Locate the cell with the specified text and output its [x, y] center coordinate. 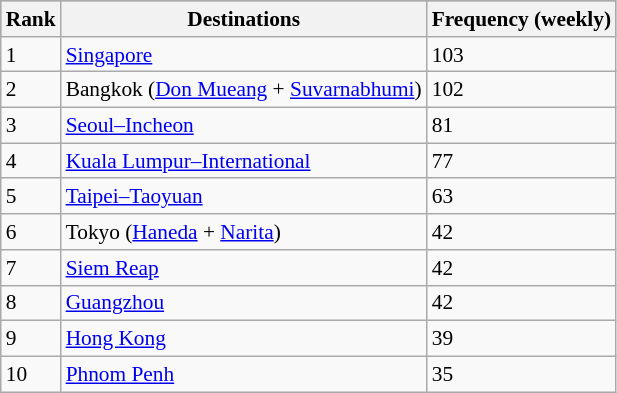
7 [31, 268]
2 [31, 90]
Destinations [244, 19]
Rank [31, 19]
4 [31, 161]
5 [31, 197]
Phnom Penh [244, 374]
Singapore [244, 55]
35 [522, 374]
103 [522, 55]
9 [31, 339]
10 [31, 374]
1 [31, 55]
Tokyo (Haneda + Narita) [244, 232]
8 [31, 303]
Hong Kong [244, 339]
81 [522, 126]
39 [522, 339]
Siem Reap [244, 268]
Seoul–Incheon [244, 126]
77 [522, 161]
Frequency (weekly) [522, 19]
63 [522, 197]
Guangzhou [244, 303]
3 [31, 126]
102 [522, 90]
Bangkok (Don Mueang + Suvarnabhumi) [244, 90]
6 [31, 232]
Kuala Lumpur–International [244, 161]
Taipei–Taoyuan [244, 197]
